From the cell containing the given text, extract its center point as (X, Y) coordinate. 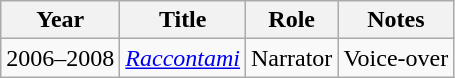
Year (60, 20)
Voice-over (396, 58)
Narrator (292, 58)
Title (183, 20)
Role (292, 20)
2006–2008 (60, 58)
Notes (396, 20)
Raccontami (183, 58)
